Scan for the cell matching the given text and deliver its (x, y) coordinate at center. 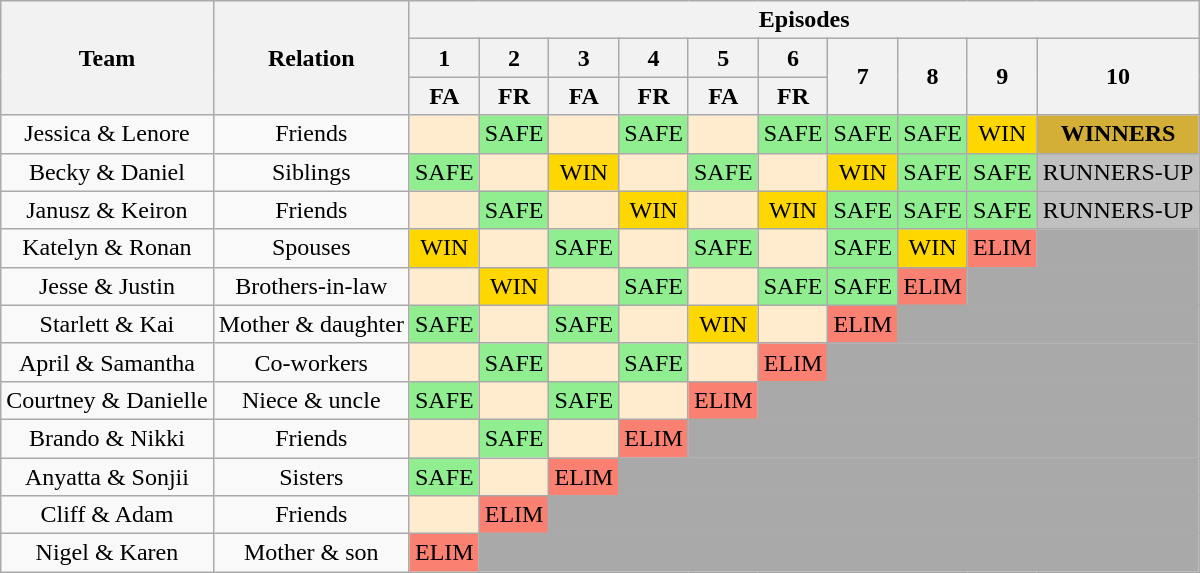
Nigel & Karen (107, 553)
9 (1002, 77)
WINNERS (1118, 134)
Team (107, 58)
Becky & Daniel (107, 172)
Jesse & Justin (107, 286)
Cliff & Adam (107, 515)
Relation (311, 58)
Janusz & Keiron (107, 210)
4 (654, 58)
Courtney & Danielle (107, 400)
Brando & Nikki (107, 438)
Episodes (804, 20)
7 (863, 77)
Mother & son (311, 553)
Anyatta & Sonjii (107, 477)
8 (933, 77)
Katelyn & Ronan (107, 248)
Sisters (311, 477)
April & Samantha (107, 362)
10 (1118, 77)
Mother & daughter (311, 324)
5 (723, 58)
2 (514, 58)
Brothers-in-law (311, 286)
Siblings (311, 172)
Spouses (311, 248)
Niece & uncle (311, 400)
Starlett & Kai (107, 324)
Co-workers (311, 362)
6 (793, 58)
Jessica & Lenore (107, 134)
1 (444, 58)
3 (584, 58)
